For the text-containing cell, return its midpoint in [x, y] coordinate format. 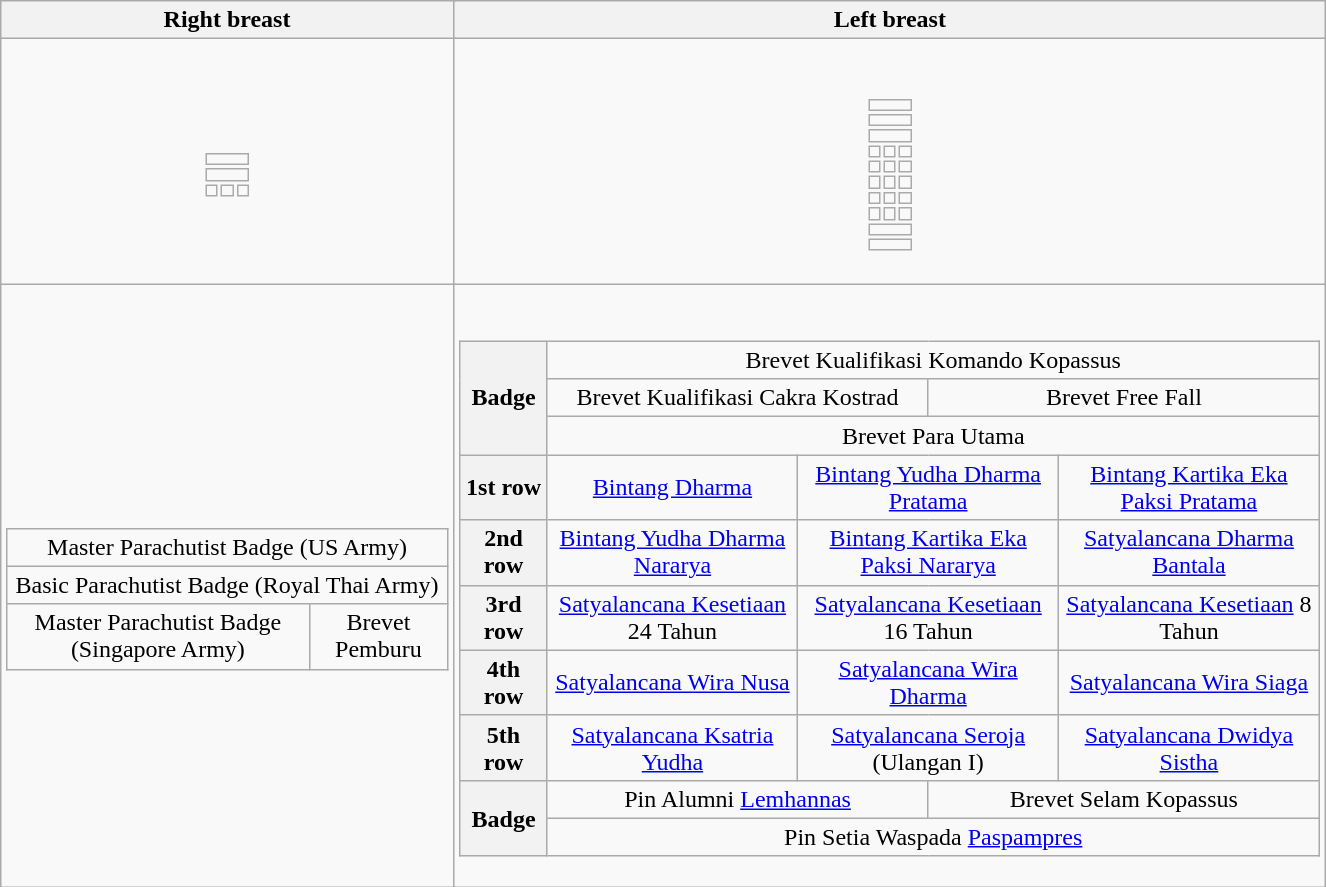
1st row [504, 488]
Satyalancana Wira Dharma [928, 682]
Bintang Kartika Eka Paksi Pratama [1188, 488]
Brevet Kualifikasi Cakra Kostrad [738, 398]
Satyalancana Seroja (Ulangan I) [928, 748]
Right breast [227, 20]
Bintang Yudha Dharma Pratama [928, 488]
Brevet Pemburu [378, 636]
Bintang Yudha Dharma Nararya [672, 552]
3rd row [504, 618]
Brevet Free Fall [1124, 398]
Pin Setia Waspada Paspampres [934, 837]
Left breast [890, 20]
Satyalancana Kesetiaan 16 Tahun [928, 618]
Satyalancana Kesetiaan 8 Tahun [1188, 618]
Master Parachutist Badge (Singapore Army) [158, 636]
Master Parachutist Badge (US Army) [226, 547]
4th row [504, 682]
Brevet Para Utama [934, 436]
Satyalancana Dharma Bantala [1188, 552]
Master Parachutist Badge (US Army) Basic Parachutist Badge (Royal Thai Army) Master Parachutist Badge (Singapore Army) Brevet Pemburu [227, 586]
Bintang Kartika Eka Paksi Nararya [928, 552]
Basic Parachutist Badge (Royal Thai Army) [226, 585]
Brevet Kualifikasi Komando Kopassus [934, 360]
Satyalancana Wira Nusa [672, 682]
Satyalancana Wira Siaga [1188, 682]
Satyalancana Kesetiaan 24 Tahun [672, 618]
Satyalancana Ksatria Yudha [672, 748]
5th row [504, 748]
Satyalancana Dwidya Sistha [1188, 748]
Pin Alumni Lemhannas [738, 799]
Brevet Selam Kopassus [1124, 799]
Bintang Dharma [672, 488]
2nd row [504, 552]
